From the cell containing the given text, extract its center point as [X, Y] coordinate. 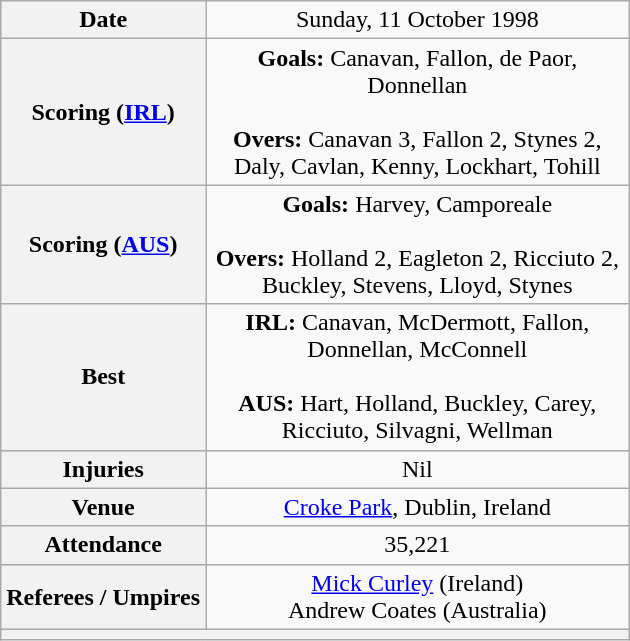
Goals: Harvey, Camporeale Overs: Holland 2, Eagleton 2, Ricciuto 2, Buckley, Stevens, Lloyd, Stynes [418, 244]
Attendance [104, 545]
Croke Park, Dublin, Ireland [418, 507]
35,221 [418, 545]
Scoring (IRL) [104, 112]
Venue [104, 507]
Mick Curley (Ireland)Andrew Coates (Australia) [418, 596]
Nil [418, 469]
Injuries [104, 469]
Sunday, 11 October 1998 [418, 20]
Date [104, 20]
Scoring (AUS) [104, 244]
Best [104, 377]
Goals: Canavan, Fallon, de Paor, Donnellan Overs: Canavan 3, Fallon 2, Stynes 2, Daly, Cavlan, Kenny, Lockhart, Tohill [418, 112]
IRL: Canavan, McDermott, Fallon, Donnellan, McConnell AUS: Hart, Holland, Buckley, Carey, Ricciuto, Silvagni, Wellman [418, 377]
Referees / Umpires [104, 596]
